Determine the (X, Y) coordinate at the center of the cell enclosing the given text.  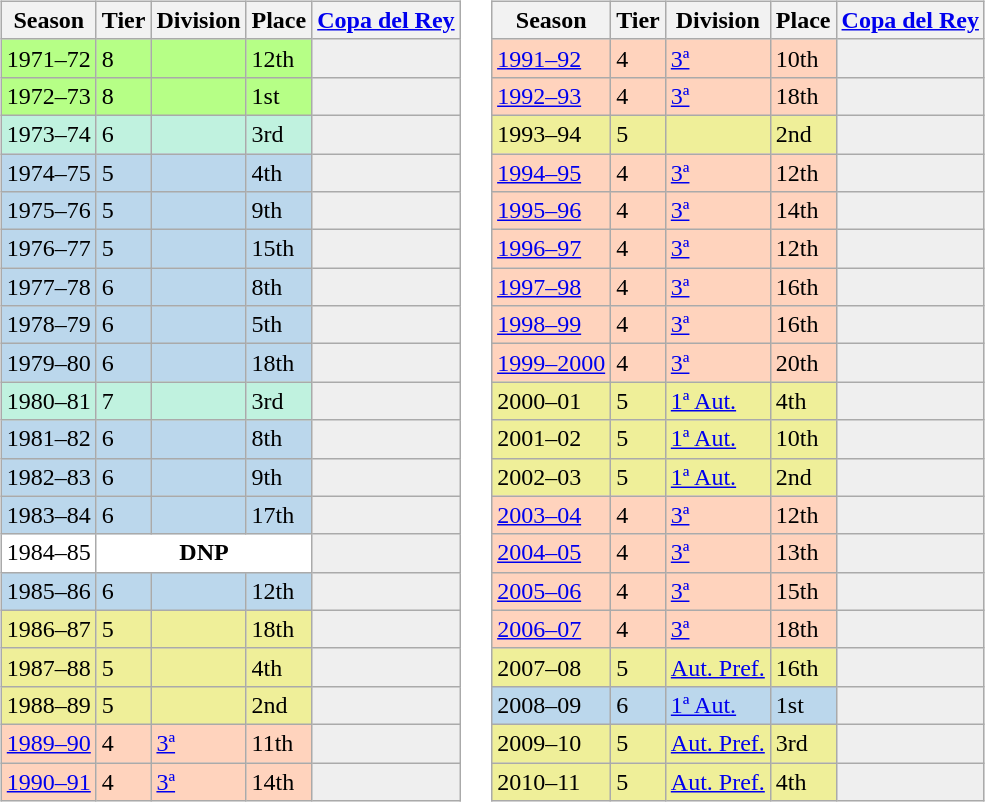
7 (124, 401)
2001–02 (552, 439)
2006–07 (552, 629)
5th (279, 325)
1972–73 (48, 96)
2008–09 (552, 705)
1976–77 (48, 249)
1990–91 (48, 781)
1977–78 (48, 287)
1973–74 (48, 134)
2000–01 (552, 401)
1999–2000 (552, 363)
2005–06 (552, 591)
1981–82 (48, 439)
2003–04 (552, 515)
1998–99 (552, 325)
1989–90 (48, 743)
1974–75 (48, 173)
1982–83 (48, 477)
2007–08 (552, 667)
1992–93 (552, 96)
1988–89 (48, 705)
1996–97 (552, 249)
17th (279, 515)
1975–76 (48, 211)
2002–03 (552, 477)
11th (279, 743)
DNP (204, 553)
2004–05 (552, 553)
1984–85 (48, 553)
1991–92 (552, 58)
1993–94 (552, 134)
2010–11 (552, 781)
1979–80 (48, 363)
13th (803, 553)
1980–81 (48, 401)
1995–96 (552, 211)
1978–79 (48, 325)
1994–95 (552, 173)
1983–84 (48, 515)
1987–88 (48, 667)
1986–87 (48, 629)
1997–98 (552, 287)
20th (803, 363)
1985–86 (48, 591)
2009–10 (552, 743)
1971–72 (48, 58)
